Return [x, y] of the center of cell containing provided text 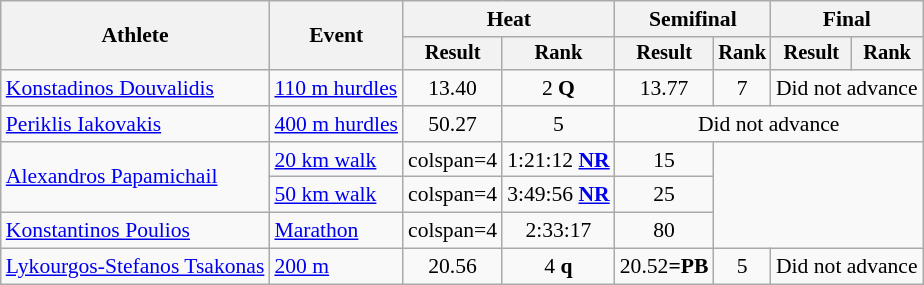
200 m [336, 267]
Semifinal [693, 19]
20.52=PB [664, 267]
4 q [558, 267]
2 Q [558, 88]
400 m hurdles [336, 124]
Konstadinos Douvalidis [136, 88]
3:49:56 NR [558, 195]
1:21:12 NR [558, 160]
7 [742, 88]
20.56 [452, 267]
Marathon [336, 231]
110 m hurdles [336, 88]
15 [664, 160]
Heat [509, 19]
Konstantinos Poulios [136, 231]
13.77 [664, 88]
Athlete [136, 36]
80 [664, 231]
50 km walk [336, 195]
Alexandros Papamichail [136, 178]
50.27 [452, 124]
Lykourgos-Stefanos Tsakonas [136, 267]
Final [847, 19]
25 [664, 195]
2:33:17 [558, 231]
Periklis Iakovakis [136, 124]
20 km walk [336, 160]
Event [336, 36]
13.40 [452, 88]
